Detect which cell encompasses the target text, then output its [X, Y] center coordinate. 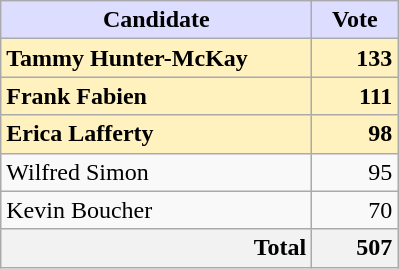
98 [355, 134]
95 [355, 172]
Erica Lafferty [156, 134]
Vote [355, 20]
Kevin Boucher [156, 210]
Tammy Hunter-McKay [156, 58]
133 [355, 58]
70 [355, 210]
Frank Fabien [156, 96]
507 [355, 248]
Candidate [156, 20]
111 [355, 96]
Total [156, 248]
Wilfred Simon [156, 172]
